Output the [x, y] coordinate of the center of the cell containing the given text.  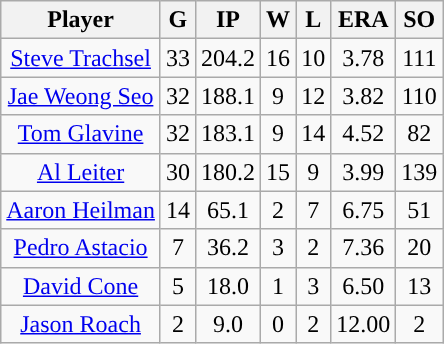
L [314, 20]
Steve Trachsel [81, 58]
1 [278, 286]
6.75 [364, 210]
Pedro Astacio [81, 248]
David Cone [81, 286]
Aaron Heilman [81, 210]
12 [314, 96]
IP [228, 20]
12.00 [364, 324]
3.99 [364, 172]
30 [178, 172]
Tom Glavine [81, 134]
111 [420, 58]
180.2 [228, 172]
13 [420, 286]
36.2 [228, 248]
Jae Weong Seo [81, 96]
139 [420, 172]
W [278, 20]
20 [420, 248]
204.2 [228, 58]
7.36 [364, 248]
16 [278, 58]
G [178, 20]
18.0 [228, 286]
3.82 [364, 96]
4.52 [364, 134]
33 [178, 58]
Player [81, 20]
188.1 [228, 96]
3.78 [364, 58]
Jason Roach [81, 324]
SO [420, 20]
9.0 [228, 324]
110 [420, 96]
82 [420, 134]
51 [420, 210]
5 [178, 286]
10 [314, 58]
0 [278, 324]
183.1 [228, 134]
15 [278, 172]
6.50 [364, 286]
65.1 [228, 210]
Al Leiter [81, 172]
ERA [364, 20]
